Pinpoint the cell where the given text exists, returning its [x, y] midpoint coordinate. 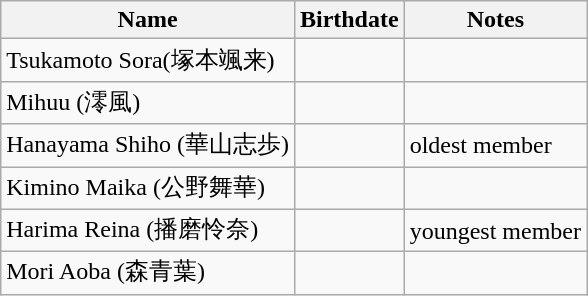
Notes [495, 20]
Tsukamoto Sora(塚本颯来) [148, 60]
oldest member [495, 146]
Harima Reina (播磨怜奈) [148, 230]
Mori Aoba (森青葉) [148, 274]
Mihuu (澪風) [148, 102]
youngest member [495, 230]
Hanayama Shiho (華山志歩) [148, 146]
Kimino Maika (公野舞華) [148, 188]
Name [148, 20]
Birthdate [349, 20]
